Provide the (x, y) coordinate of the cell's center where the given text is located.  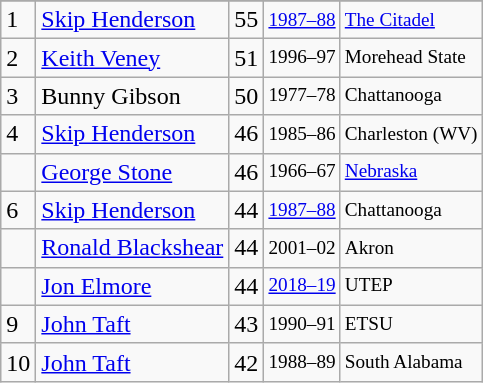
50 (246, 96)
1985–86 (302, 134)
George Stone (132, 172)
6 (18, 210)
Jon Elmore (132, 286)
Akron (411, 248)
1966–67 (302, 172)
1990–91 (302, 324)
2 (18, 58)
4 (18, 134)
UTEP (411, 286)
Bunny Gibson (132, 96)
ETSU (411, 324)
Nebraska (411, 172)
42 (246, 362)
Keith Veney (132, 58)
43 (246, 324)
55 (246, 20)
1977–78 (302, 96)
2001–02 (302, 248)
10 (18, 362)
Morehead State (411, 58)
Charleston (WV) (411, 134)
1988–89 (302, 362)
1996–97 (302, 58)
1 (18, 20)
9 (18, 324)
51 (246, 58)
South Alabama (411, 362)
Ronald Blackshear (132, 248)
3 (18, 96)
2018–19 (302, 286)
The Citadel (411, 20)
